Provide the (x, y) coordinate of the cell's center where the given text is located.  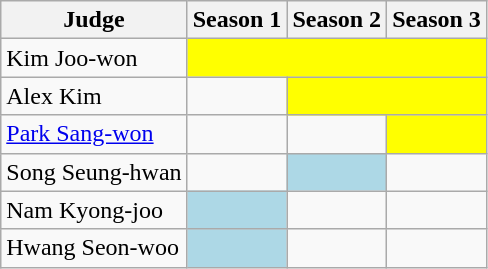
Season 1 (237, 20)
Kim Joo-won (94, 58)
Season 2 (337, 20)
Hwang Seon-woo (94, 248)
Song Seung-hwan (94, 172)
Judge (94, 20)
Alex Kim (94, 96)
Nam Kyong-joo (94, 210)
Park Sang-won (94, 134)
Season 3 (437, 20)
